Detect which cell encompasses the target text, then output its [x, y] center coordinate. 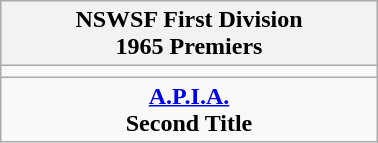
A.P.I.A.Second Title [189, 110]
NSWSF First Division1965 Premiers [189, 34]
